Determine the (X, Y) coordinate at the center of the cell enclosing the given text.  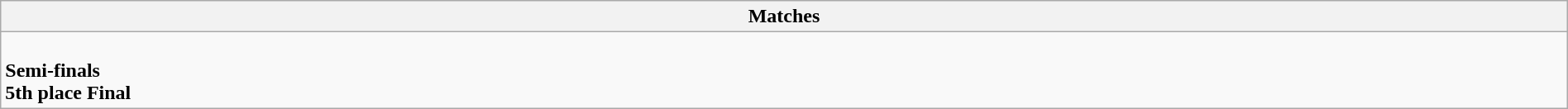
Semi-finals 5th place Final (784, 70)
Matches (784, 17)
